Identify which cell holds the provided text, then report its (x, y) central coordinate. 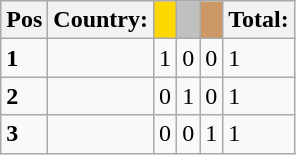
3 (24, 134)
Pos (24, 20)
Country: (101, 20)
Total: (259, 20)
2 (24, 96)
